For the text-containing cell, return its midpoint in [x, y] coordinate format. 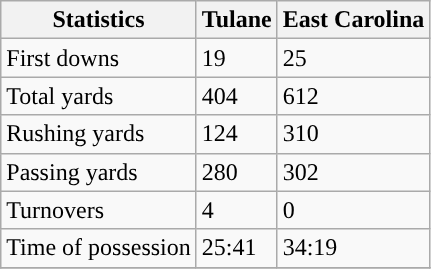
Tulane [236, 20]
First downs [99, 58]
Turnovers [99, 210]
Total yards [99, 96]
310 [354, 134]
25:41 [236, 248]
612 [354, 96]
19 [236, 58]
Time of possession [99, 248]
Rushing yards [99, 134]
East Carolina [354, 20]
4 [236, 210]
34:19 [354, 248]
404 [236, 96]
302 [354, 172]
124 [236, 134]
Statistics [99, 20]
25 [354, 58]
0 [354, 210]
Passing yards [99, 172]
280 [236, 172]
